From the cell containing the given text, extract its center point as [X, Y] coordinate. 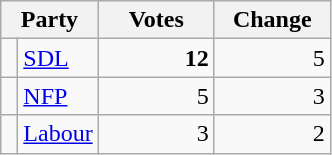
Party [50, 20]
SDL [58, 58]
NFP [58, 96]
2 [272, 134]
Change [272, 20]
Votes [156, 20]
12 [156, 58]
Labour [58, 134]
